Return the [x, y] coordinate for the center point of the cell that contains the specified text.  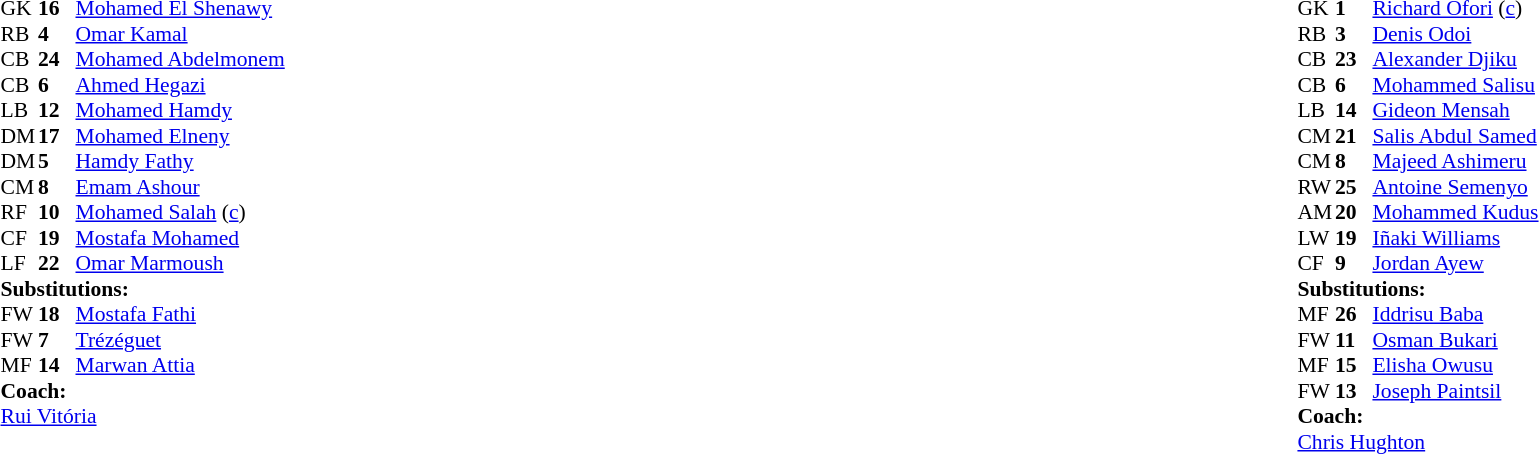
15 [1354, 365]
Elisha Owusu [1455, 365]
Mostafa Fathi [180, 315]
Mohamed Elneny [180, 136]
23 [1354, 59]
Hamdy Fathy [180, 161]
Mohamed Hamdy [180, 111]
18 [57, 315]
Antoine Semenyo [1455, 187]
17 [57, 136]
Alexander Djiku [1455, 59]
Marwan Attia [180, 365]
Trézéguet [180, 340]
3 [1354, 34]
13 [1354, 391]
4 [57, 34]
10 [57, 213]
Emam Ashour [180, 187]
Mostafa Mohamed [180, 238]
Mohamed Salah (c) [180, 213]
AM [1316, 213]
Denis Odoi [1455, 34]
7 [57, 340]
Iddrisu Baba [1455, 315]
Gideon Mensah [1455, 111]
Rui Vitória [142, 417]
LF [19, 263]
Iñaki Williams [1455, 238]
LW [1316, 238]
Ahmed Hegazi [180, 85]
11 [1354, 340]
RF [19, 213]
24 [57, 59]
Jordan Ayew [1455, 263]
Joseph Paintsil [1455, 391]
Omar Kamal [180, 34]
Omar Marmoush [180, 263]
RW [1316, 187]
9 [1354, 263]
21 [1354, 136]
22 [57, 263]
Majeed Ashimeru [1455, 161]
5 [57, 161]
Mohammed Salisu [1455, 85]
20 [1354, 213]
Salis Abdul Samed [1455, 136]
12 [57, 111]
Osman Bukari [1455, 340]
25 [1354, 187]
Mohamed Abdelmonem [180, 59]
Mohammed Kudus [1455, 213]
26 [1354, 315]
